Provide the (x, y) coordinate of the cell's center where the given text is located.  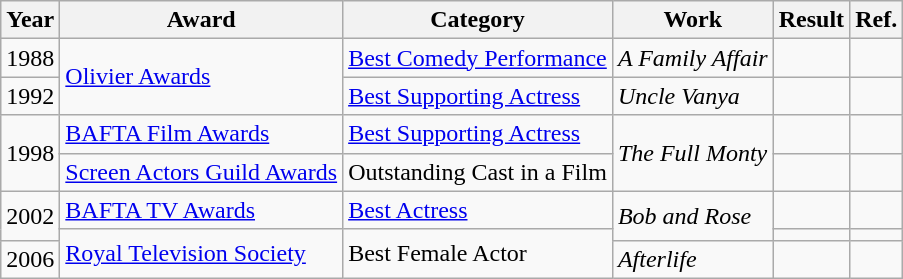
BAFTA Film Awards (202, 134)
Olivier Awards (202, 77)
Screen Actors Guild Awards (202, 172)
Award (202, 20)
Work (692, 20)
2006 (30, 259)
Bob and Rose (692, 216)
The Full Monty (692, 153)
Result (811, 20)
Royal Television Society (202, 254)
Best Comedy Performance (478, 58)
Ref. (876, 20)
Category (478, 20)
BAFTA TV Awards (202, 210)
Afterlife (692, 259)
Best Actress (478, 210)
1998 (30, 153)
2002 (30, 216)
Uncle Vanya (692, 96)
Best Female Actor (478, 254)
Year (30, 20)
Outstanding Cast in a Film (478, 172)
1988 (30, 58)
1992 (30, 96)
A Family Affair (692, 58)
